Identify which cell holds the provided text, then report its (x, y) central coordinate. 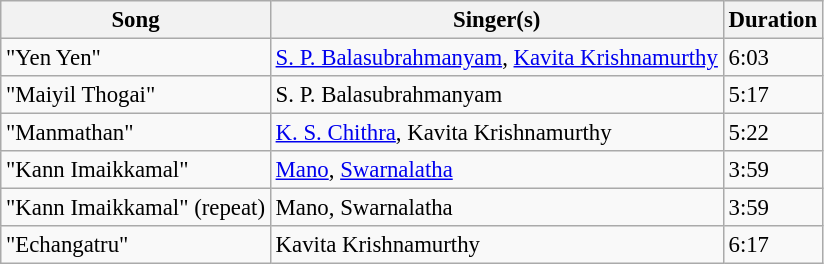
"Kann Imaikkamal" (136, 170)
"Echangatru" (136, 245)
"Yen Yen" (136, 58)
Singer(s) (496, 20)
"Manmathan" (136, 133)
"Maiyil Thogai" (136, 95)
Kavita Krishnamurthy (496, 245)
5:17 (772, 95)
6:03 (772, 58)
"Kann Imaikkamal" (repeat) (136, 208)
6:17 (772, 245)
S. P. Balasubrahmanyam (496, 95)
S. P. Balasubrahmanyam, Kavita Krishnamurthy (496, 58)
5:22 (772, 133)
Song (136, 20)
K. S. Chithra, Kavita Krishnamurthy (496, 133)
Duration (772, 20)
